Capture the cell that displays the provided text and extract its [x, y] central coordinate. 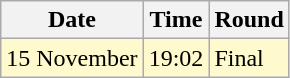
Time [176, 20]
15 November [72, 58]
19:02 [176, 58]
Final [249, 58]
Date [72, 20]
Round [249, 20]
